Scan for the cell matching the given text and deliver its [X, Y] coordinate at center. 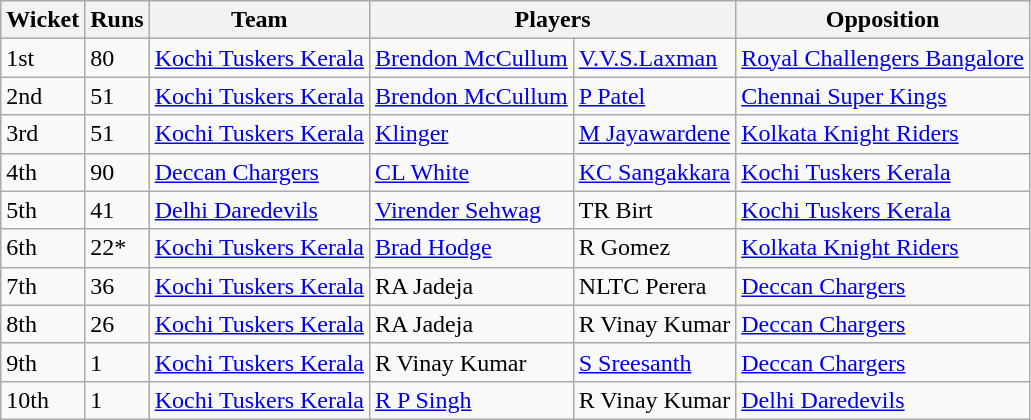
V.V.S.Laxman [654, 58]
2nd [43, 96]
22* [117, 248]
90 [117, 172]
KC Sangakkara [654, 172]
R P Singh [472, 400]
5th [43, 210]
Royal Challengers Bangalore [883, 58]
36 [117, 286]
P Patel [654, 96]
Runs [117, 20]
4th [43, 172]
1st [43, 58]
Opposition [883, 20]
26 [117, 324]
8th [43, 324]
Klinger [472, 134]
Team [259, 20]
80 [117, 58]
10th [43, 400]
9th [43, 362]
Virender Sehwag [472, 210]
Brad Hodge [472, 248]
41 [117, 210]
7th [43, 286]
Players [553, 20]
CL White [472, 172]
M Jayawardene [654, 134]
R Gomez [654, 248]
S Sreesanth [654, 362]
3rd [43, 134]
NLTC Perera [654, 286]
TR Birt [654, 210]
6th [43, 248]
Wicket [43, 20]
Chennai Super Kings [883, 96]
